Find where the given text appears and provide that cell's center as [X, Y] coordinate. 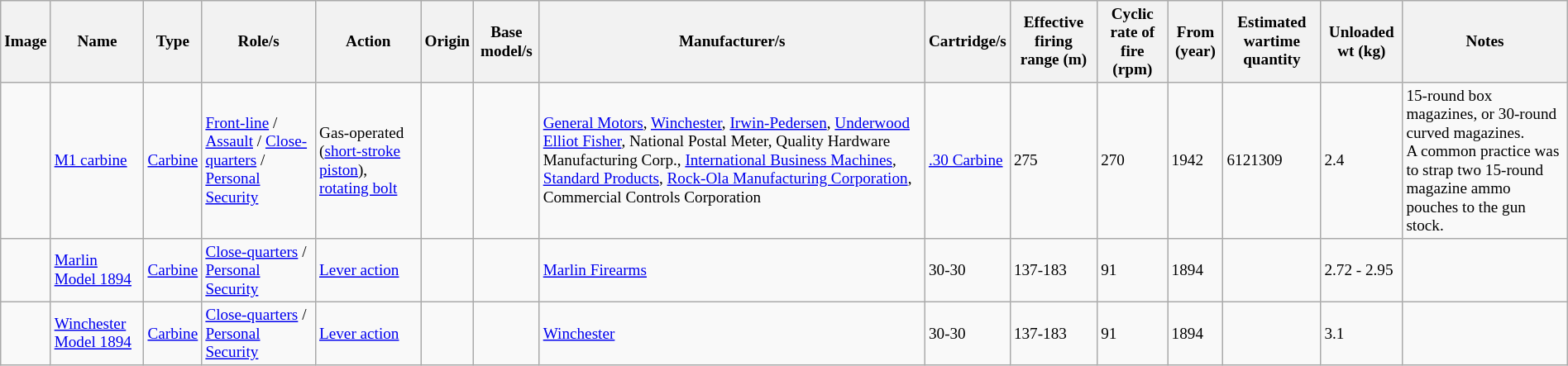
M1 carbine [98, 160]
15-round box magazines, or 30-round curved magazines.A common practice was to strap two 15-round magazine ammo pouches to the gun stock. [1485, 160]
270 [1133, 160]
Effective firing range (m) [1054, 41]
2.4 [1361, 160]
Notes [1485, 41]
Marlin Firearms [732, 271]
Image [26, 41]
Role/s [259, 41]
Estimated wartime quantity [1272, 41]
Action [368, 41]
Base model/s [507, 41]
Cyclic rate of fire (rpm) [1133, 41]
Marlin Model 1894 [98, 271]
Unloaded wt (kg) [1361, 41]
Name [98, 41]
.30 Carbine [968, 160]
Cartridge/s [968, 41]
275 [1054, 160]
From (year) [1196, 41]
Gas-operated (short-stroke piston), rotating bolt [368, 160]
Winchester Model 1894 [98, 334]
Winchester [732, 334]
1942 [1196, 160]
3.1 [1361, 334]
6121309 [1272, 160]
Origin [447, 41]
Front-line / Assault / Close-quarters / Personal Security [259, 160]
Manufacturer/s [732, 41]
Type [173, 41]
2.72 - 2.95 [1361, 271]
